Scan for the cell matching the given text and deliver its (x, y) coordinate at center. 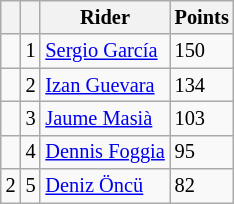
134 (202, 85)
Points (202, 17)
95 (202, 152)
Sergio García (104, 51)
82 (202, 186)
Dennis Foggia (104, 152)
Jaume Masià (104, 118)
Izan Guevara (104, 85)
Rider (104, 17)
4 (31, 152)
3 (31, 118)
150 (202, 51)
103 (202, 118)
5 (31, 186)
Deniz Öncü (104, 186)
1 (31, 51)
